Return [X, Y] of the center of cell containing provided text 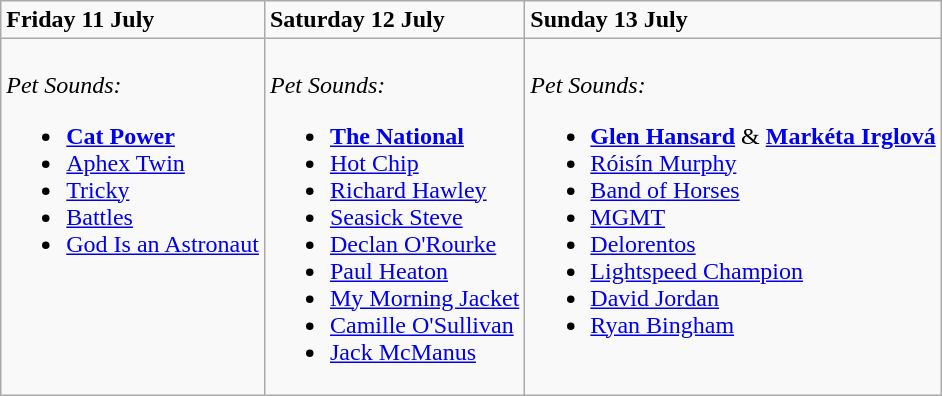
Friday 11 July [133, 20]
Pet Sounds:The NationalHot ChipRichard HawleySeasick SteveDeclan O'RourkePaul HeatonMy Morning JacketCamille O'SullivanJack McManus [394, 217]
Sunday 13 July [733, 20]
Saturday 12 July [394, 20]
Pet Sounds:Glen Hansard & Markéta IrglováRóisín MurphyBand of HorsesMGMTDelorentosLightspeed ChampionDavid JordanRyan Bingham [733, 217]
Pet Sounds:Cat PowerAphex TwinTrickyBattlesGod Is an Astronaut [133, 217]
